Output the [X, Y] coordinate of the center of the cell containing the given text.  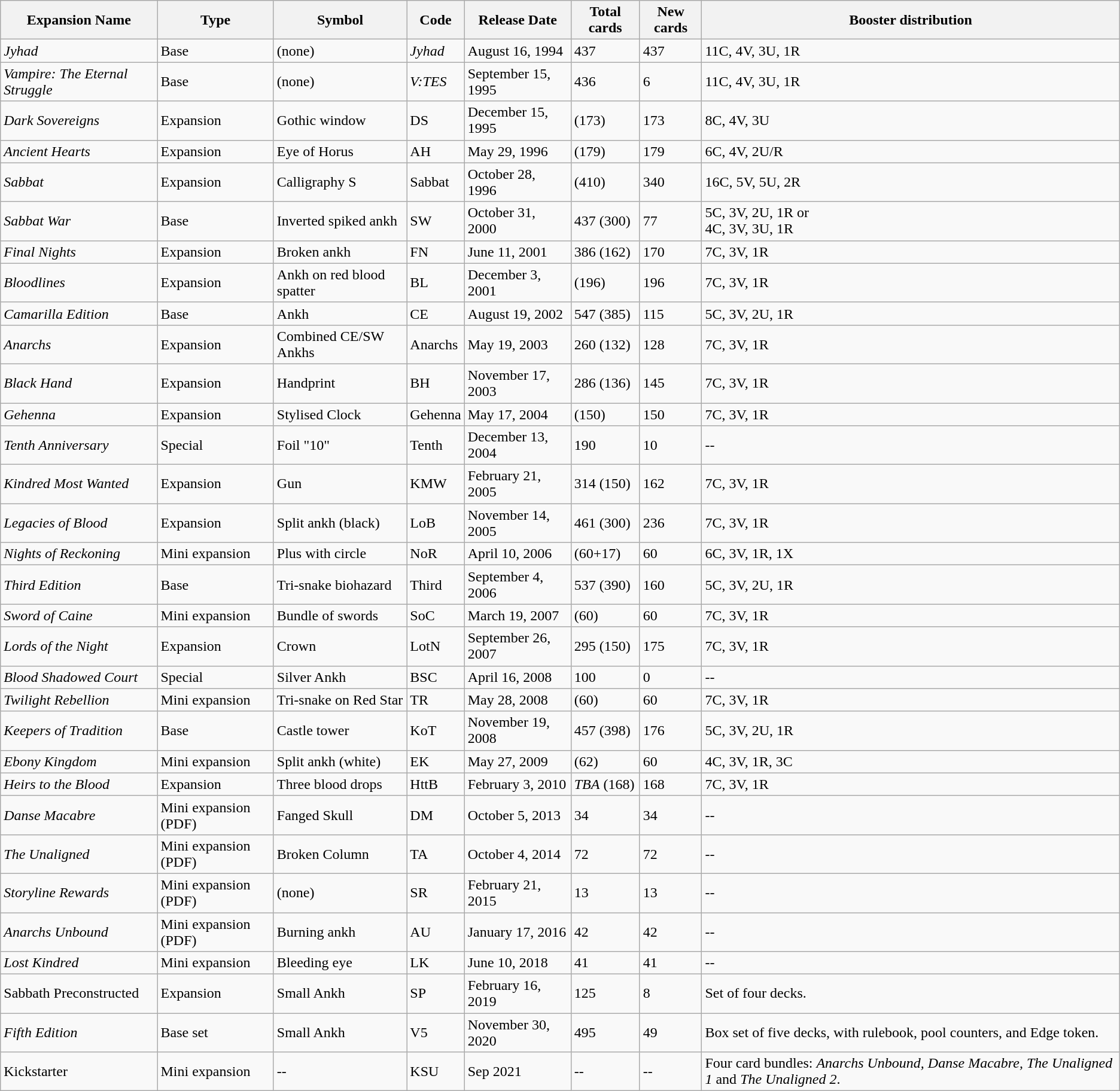
190 [605, 445]
Crown [340, 646]
6C, 4V, 2U/R [911, 151]
Sabbat War [79, 221]
Bundle of swords [340, 615]
Combined CE/SW Ankhs [340, 345]
Foil "10" [340, 445]
5C, 3V, 2U, 1R or4C, 3V, 3U, 1R [911, 221]
Base set [215, 1032]
AU [436, 932]
FN [436, 252]
461 (300) [605, 523]
Tri-snake biohazard [340, 585]
145 [671, 383]
Lords of the Night [79, 646]
6 [671, 81]
260 (132) [605, 345]
Release Date [518, 20]
160 [671, 585]
Gothic window [340, 121]
LoB [436, 523]
Gun [340, 484]
Ankh [340, 313]
June 10, 2018 [518, 963]
125 [605, 994]
May 29, 1996 [518, 151]
Danse Macabre [79, 815]
Expansion Name [79, 20]
Bleeding eye [340, 963]
128 [671, 345]
December 3, 2001 [518, 282]
SoC [436, 615]
Anarchs Unbound [79, 932]
NoR [436, 554]
Ankh on red blood spatter [340, 282]
(150) [605, 415]
Black Hand [79, 383]
547 (385) [605, 313]
Legacies of Blood [79, 523]
495 [605, 1032]
115 [671, 313]
September 4, 2006 [518, 585]
October 4, 2014 [518, 854]
8C, 4V, 3U [911, 121]
Box set of five decks, with rulebook, pool counters, and Edge token. [911, 1032]
168 [671, 784]
September 26, 2007 [518, 646]
December 15, 1995 [518, 121]
Three blood drops [340, 784]
Tenth [436, 445]
Inverted spiked ankh [340, 221]
Split ankh (black) [340, 523]
Sabbath Preconstructed [79, 994]
October 31, 2000 [518, 221]
Booster distribution [911, 20]
Bloodlines [79, 282]
August 19, 2002 [518, 313]
Fanged Skull [340, 815]
457 (398) [605, 731]
77 [671, 221]
November 19, 2008 [518, 731]
May 19, 2003 [518, 345]
October 28, 1996 [518, 182]
(173) [605, 121]
KSU [436, 1072]
February 3, 2010 [518, 784]
Split ankh (white) [340, 761]
November 30, 2020 [518, 1032]
Kickstarter [79, 1072]
176 [671, 731]
August 16, 1994 [518, 51]
179 [671, 151]
Ancient Hearts [79, 151]
Third [436, 585]
Final Nights [79, 252]
(179) [605, 151]
LotN [436, 646]
February 21, 2015 [518, 892]
Eye of Horus [340, 151]
November 14, 2005 [518, 523]
January 17, 2016 [518, 932]
Kindred Most Wanted [79, 484]
8 [671, 994]
173 [671, 121]
170 [671, 252]
Castle tower [340, 731]
Keepers of Tradition [79, 731]
BL [436, 282]
HttB [436, 784]
Lost Kindred [79, 963]
V:TES [436, 81]
(410) [605, 182]
(60+17) [605, 554]
May 17, 2004 [518, 415]
Broken Column [340, 854]
KMW [436, 484]
SW [436, 221]
June 11, 2001 [518, 252]
May 28, 2008 [518, 700]
Blood Shadowed Court [79, 677]
DM [436, 815]
314 (150) [605, 484]
Silver Ankh [340, 677]
March 19, 2007 [518, 615]
Tri-snake on Red Star [340, 700]
BSC [436, 677]
Nights of Reckoning [79, 554]
September 15, 1995 [518, 81]
October 5, 2013 [518, 815]
175 [671, 646]
(196) [605, 282]
49 [671, 1032]
Set of four decks. [911, 994]
DS [436, 121]
Stylised Clock [340, 415]
Symbol [340, 20]
0 [671, 677]
150 [671, 415]
TA [436, 854]
Handprint [340, 383]
December 13, 2004 [518, 445]
SP [436, 994]
Burning ankh [340, 932]
TBA (168) [605, 784]
November 17, 2003 [518, 383]
437 (300) [605, 221]
CE [436, 313]
AH [436, 151]
Twilight Rebellion [79, 700]
Camarilla Edition [79, 313]
Four card bundles: Anarchs Unbound, Danse Macabre, The Unaligned 1 and The Unaligned 2. [911, 1072]
340 [671, 182]
New cards [671, 20]
February 16, 2019 [518, 994]
EK [436, 761]
V5 [436, 1032]
162 [671, 484]
(62) [605, 761]
The Unaligned [79, 854]
Plus with circle [340, 554]
295 (150) [605, 646]
SR [436, 892]
286 (136) [605, 383]
Third Edition [79, 585]
KoT [436, 731]
Fifth Edition [79, 1032]
6C, 3V, 1R, 1X [911, 554]
April 16, 2008 [518, 677]
236 [671, 523]
February 21, 2005 [518, 484]
Code [436, 20]
TR [436, 700]
LK [436, 963]
BH [436, 383]
Sword of Caine [79, 615]
April 10, 2006 [518, 554]
100 [605, 677]
436 [605, 81]
Dark Sovereigns [79, 121]
10 [671, 445]
Storyline Rewards [79, 892]
Sep 2021 [518, 1072]
16C, 5V, 5U, 2R [911, 182]
Tenth Anniversary [79, 445]
4C, 3V, 1R, 3C [911, 761]
196 [671, 282]
Calligraphy S [340, 182]
May 27, 2009 [518, 761]
386 (162) [605, 252]
Broken ankh [340, 252]
537 (390) [605, 585]
Heirs to the Blood [79, 784]
Ebony Kingdom [79, 761]
Total cards [605, 20]
Vampire: The Eternal Struggle [79, 81]
Type [215, 20]
